Capture the cell that displays the provided text and extract its [x, y] central coordinate. 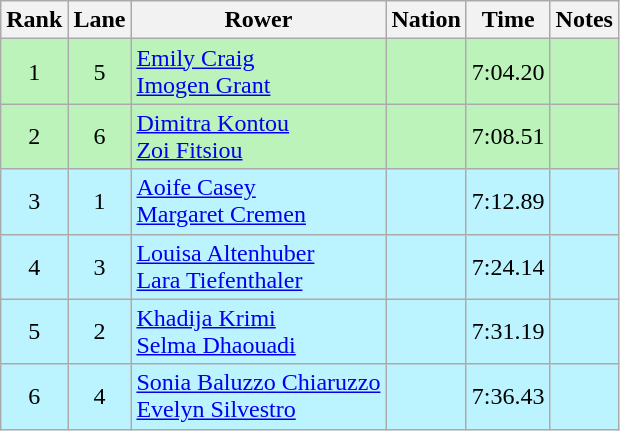
Sonia Baluzzo ChiaruzzoEvelyn Silvestro [258, 396]
Dimitra KontouZoi Fitsiou [258, 136]
7:12.89 [508, 202]
Khadija KrimiSelma Dhaouadi [258, 332]
Nation [426, 20]
7:31.19 [508, 332]
Emily CraigImogen Grant [258, 72]
Lane [100, 20]
Notes [584, 20]
Rank [34, 20]
Louisa AltenhuberLara Tiefenthaler [258, 266]
7:24.14 [508, 266]
7:08.51 [508, 136]
7:04.20 [508, 72]
Aoife CaseyMargaret Cremen [258, 202]
7:36.43 [508, 396]
Time [508, 20]
Rower [258, 20]
